Extract the [X, Y] coordinate from the center of the cell holding the provided text.  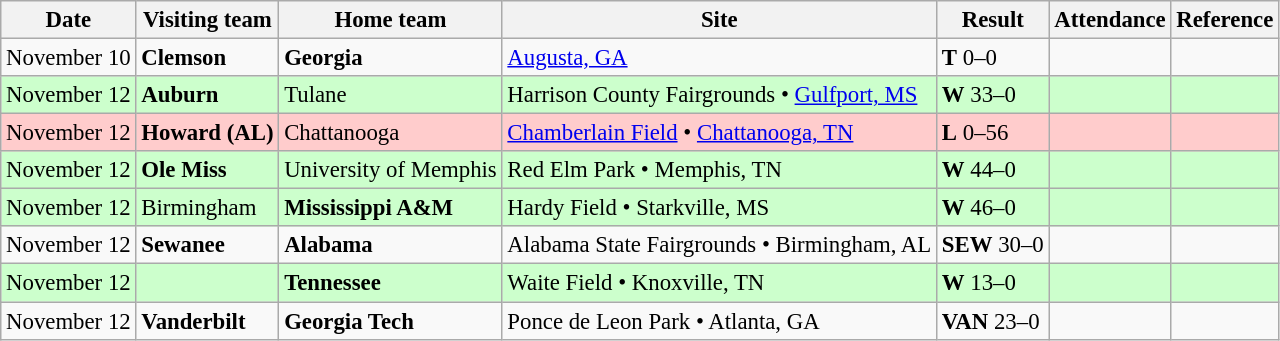
Clemson [208, 58]
Attendance [1110, 20]
Birmingham [208, 208]
Date [68, 20]
Site [719, 20]
Georgia Tech [390, 321]
Home team [390, 20]
Chamberlain Field • Chattanooga, TN [719, 133]
Sewanee [208, 245]
Alabama [390, 245]
Harrison County Fairgrounds • Gulfport, MS [719, 95]
Reference [1225, 20]
W 33–0 [993, 95]
Augusta, GA [719, 58]
Vanderbilt [208, 321]
Georgia [390, 58]
Waite Field • Knoxville, TN [719, 283]
W 44–0 [993, 170]
Visiting team [208, 20]
Auburn [208, 95]
Chattanooga [390, 133]
Tulane [390, 95]
Alabama State Fairgrounds • Birmingham, AL [719, 245]
November 10 [68, 58]
Result [993, 20]
Mississippi A&M [390, 208]
VAN 23–0 [993, 321]
Hardy Field • Starkville, MS [719, 208]
Red Elm Park • Memphis, TN [719, 170]
T 0–0 [993, 58]
W 13–0 [993, 283]
W 46–0 [993, 208]
SEW 30–0 [993, 245]
L 0–56 [993, 133]
University of Memphis [390, 170]
Tennessee [390, 283]
Ole Miss [208, 170]
Howard (AL) [208, 133]
Ponce de Leon Park • Atlanta, GA [719, 321]
